Find where the given text appears and provide that cell's center as [x, y] coordinate. 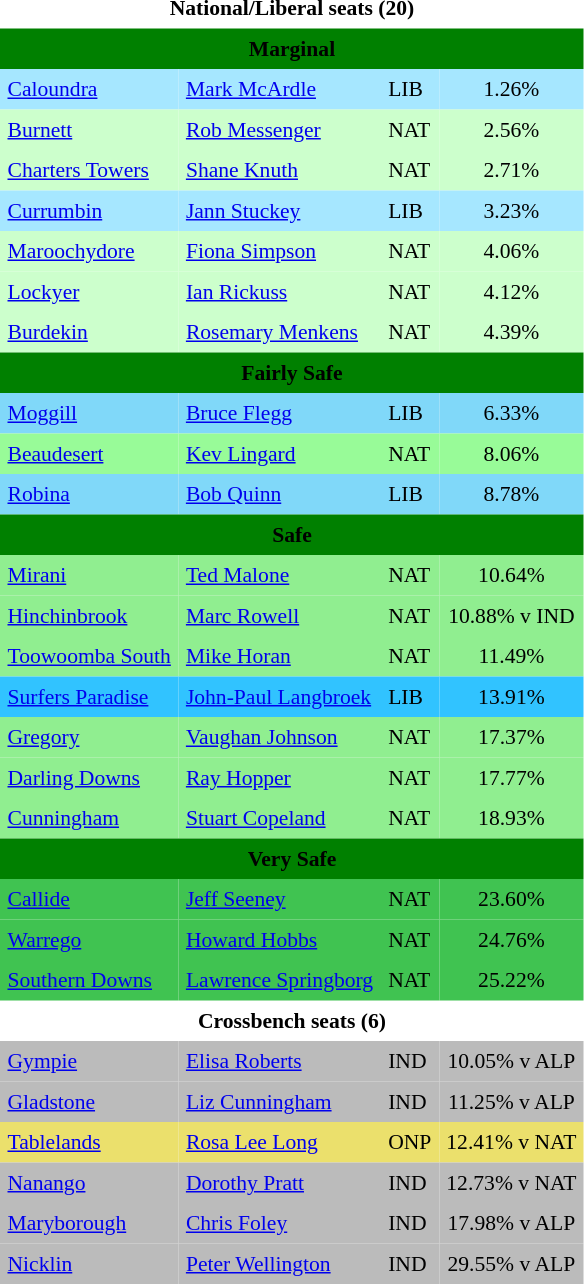
4.39% [512, 332]
Rosemary Menkens [279, 332]
12.41% v NAT [512, 1142]
17.98% v ALP [512, 1223]
Elisa Roberts [279, 1061]
Mark McArdle [279, 89]
8.78% [512, 494]
Rob Messenger [279, 129]
6.33% [512, 413]
ONP [410, 1142]
Moggill [89, 413]
Toowoomba South [89, 656]
Mike Horan [279, 656]
Cunningham [89, 818]
Callide [89, 899]
Currumbin [89, 210]
Gregory [89, 737]
23.60% [512, 899]
18.93% [512, 818]
John-Paul Langbroek [279, 696]
8.06% [512, 453]
Caloundra [89, 89]
Charters Towers [89, 170]
Safe [292, 534]
Fiona Simpson [279, 251]
Maryborough [89, 1223]
13.91% [512, 696]
Southern Downs [89, 980]
Lawrence Springborg [279, 980]
Marc Rowell [279, 615]
Gympie [89, 1061]
2.56% [512, 129]
Bruce Flegg [279, 413]
Darling Downs [89, 777]
Liz Cunningham [279, 1101]
4.12% [512, 291]
Crossbench seats (6) [292, 1020]
Mirani [89, 575]
Ian Rickuss [279, 291]
Ray Hopper [279, 777]
Burdekin [89, 332]
Shane Knuth [279, 170]
Ted Malone [279, 575]
Stuart Copeland [279, 818]
11.25% v ALP [512, 1101]
24.76% [512, 939]
3.23% [512, 210]
1.26% [512, 89]
Dorothy Pratt [279, 1182]
Howard Hobbs [279, 939]
Kev Lingard [279, 453]
Bob Quinn [279, 494]
Vaughan Johnson [279, 737]
4.06% [512, 251]
Gladstone [89, 1101]
Fairly Safe [292, 372]
Jann Stuckey [279, 210]
12.73% v NAT [512, 1182]
Jeff Seeney [279, 899]
25.22% [512, 980]
Lockyer [89, 291]
Warrego [89, 939]
Burnett [89, 129]
Very Safe [292, 858]
Robina [89, 494]
Nicklin [89, 1263]
Maroochydore [89, 251]
Surfers Paradise [89, 696]
Tablelands [89, 1142]
17.77% [512, 777]
Rosa Lee Long [279, 1142]
Marginal [292, 48]
Nanango [89, 1182]
2.71% [512, 170]
Hinchinbrook [89, 615]
10.88% v IND [512, 615]
Beaudesert [89, 453]
Chris Foley [279, 1223]
11.49% [512, 656]
17.37% [512, 737]
10.05% v ALP [512, 1061]
10.64% [512, 575]
29.55% v ALP [512, 1263]
Peter Wellington [279, 1263]
